Scan for the cell matching the given text and deliver its [X, Y] coordinate at center. 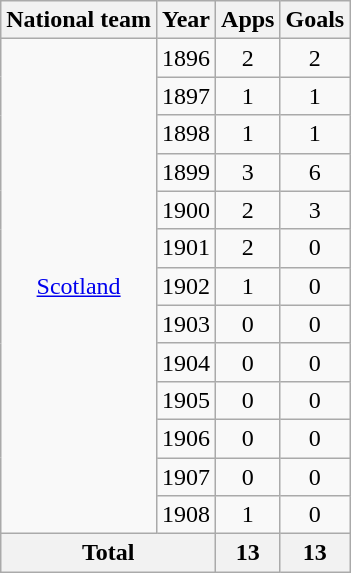
1896 [186, 58]
1903 [186, 324]
Scotland [79, 286]
1904 [186, 362]
1899 [186, 172]
Goals [315, 20]
6 [315, 172]
1900 [186, 210]
1906 [186, 438]
1898 [186, 134]
1907 [186, 477]
Year [186, 20]
Apps [248, 20]
Total [108, 553]
1901 [186, 248]
1905 [186, 400]
1908 [186, 515]
1897 [186, 96]
National team [79, 20]
1902 [186, 286]
